Return [X, Y] of the center of cell containing provided text 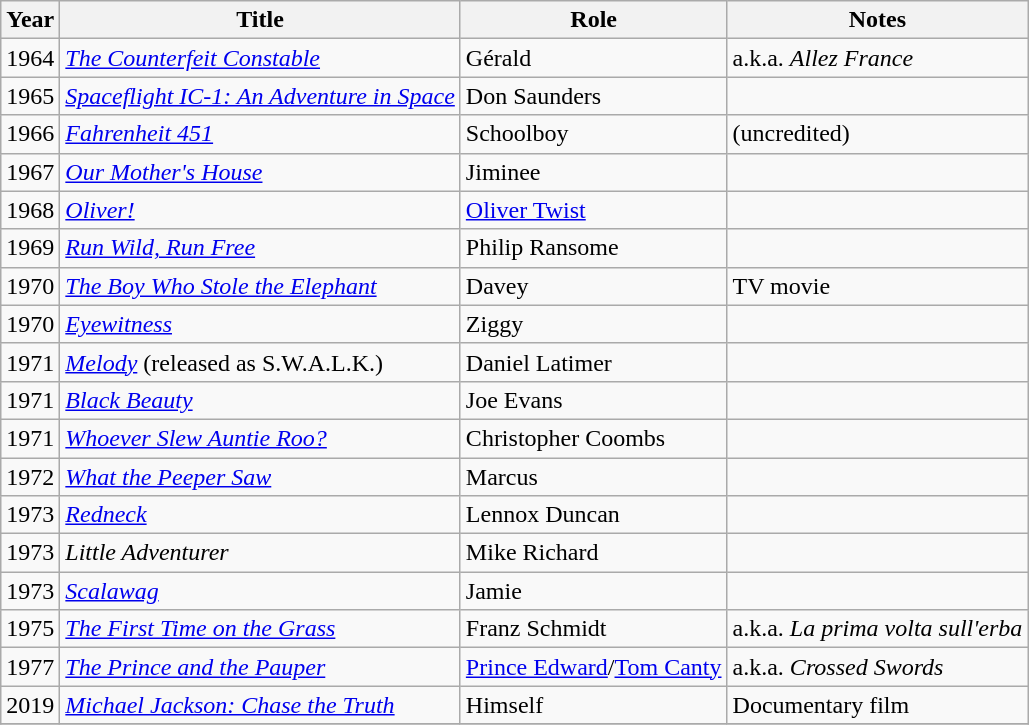
Run Wild, Run Free [260, 248]
Role [594, 20]
Redneck [260, 515]
Little Adventurer [260, 553]
Oliver! [260, 210]
1965 [30, 96]
Daniel Latimer [594, 362]
Year [30, 20]
Our Mother's House [260, 172]
1968 [30, 210]
The First Time on the Grass [260, 629]
Notes [878, 20]
Documentary film [878, 705]
Don Saunders [594, 96]
Fahrenheit 451 [260, 134]
Spaceflight IC-1: An Adventure in Space [260, 96]
TV movie [878, 286]
Prince Edward/Tom Canty [594, 667]
Black Beauty [260, 400]
Whoever Slew Auntie Roo? [260, 438]
1964 [30, 58]
a.k.a. Crossed Swords [878, 667]
a.k.a. La prima volta sull'erba [878, 629]
What the Peeper Saw [260, 477]
Oliver Twist [594, 210]
2019 [30, 705]
Eyewitness [260, 324]
Christopher Coombs [594, 438]
Lennox Duncan [594, 515]
Melody (released as S.W.A.L.K.) [260, 362]
Gérald [594, 58]
Schoolboy [594, 134]
Title [260, 20]
Jiminee [594, 172]
Marcus [594, 477]
Davey [594, 286]
1972 [30, 477]
Himself [594, 705]
Joe Evans [594, 400]
The Prince and the Pauper [260, 667]
Ziggy [594, 324]
1967 [30, 172]
a.k.a. Allez France [878, 58]
Jamie [594, 591]
Michael Jackson: Chase the Truth [260, 705]
Philip Ransome [594, 248]
1975 [30, 629]
The Counterfeit Constable [260, 58]
Scalawag [260, 591]
Franz Schmidt [594, 629]
(uncredited) [878, 134]
1977 [30, 667]
1966 [30, 134]
The Boy Who Stole the Elephant [260, 286]
Mike Richard [594, 553]
1969 [30, 248]
